Pinpoint the cell where the given text exists, returning its (x, y) midpoint coordinate. 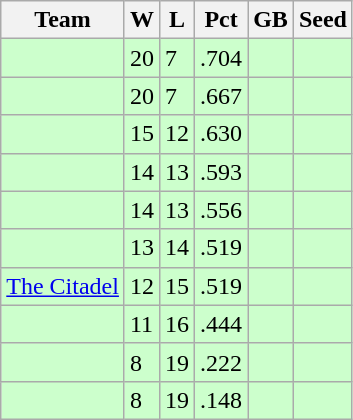
Seed (322, 20)
.704 (222, 58)
.444 (222, 324)
.593 (222, 172)
.556 (222, 210)
.148 (222, 400)
.630 (222, 134)
Pct (222, 20)
11 (142, 324)
L (178, 20)
.667 (222, 96)
16 (178, 324)
The Citadel (63, 286)
.222 (222, 362)
W (142, 20)
Team (63, 20)
GB (271, 20)
